From the cell containing the given text, extract its center point as [X, Y] coordinate. 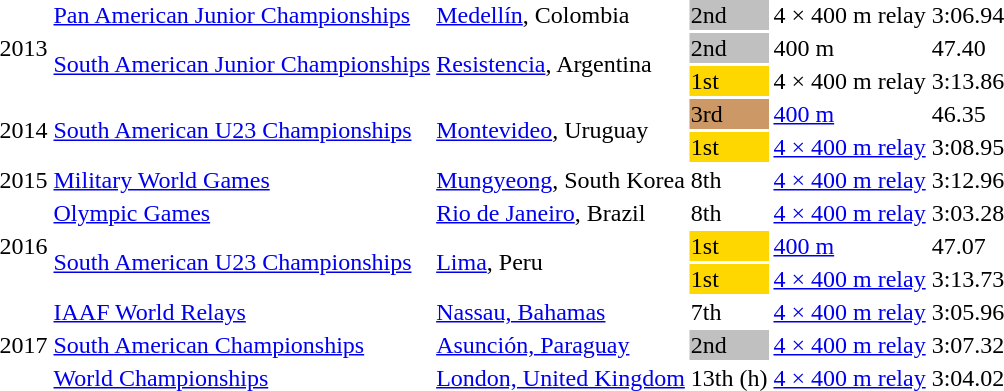
Nassau, Bahamas [561, 312]
Mungyeong, South Korea [561, 180]
IAAF World Relays [242, 312]
7th [729, 312]
South American Junior Championships [242, 64]
Medellín, Colombia [561, 15]
South American Championships [242, 345]
Montevideo, Uruguay [561, 130]
Pan American Junior Championships [242, 15]
Lima, Peru [561, 262]
Military World Games [242, 180]
Olympic Games [242, 213]
Asunción, Paraguay [561, 345]
3rd [729, 114]
Resistencia, Argentina [561, 64]
Rio de Janeiro, Brazil [561, 213]
